Provide the (X, Y) coordinate of the cell's center where the given text is located.  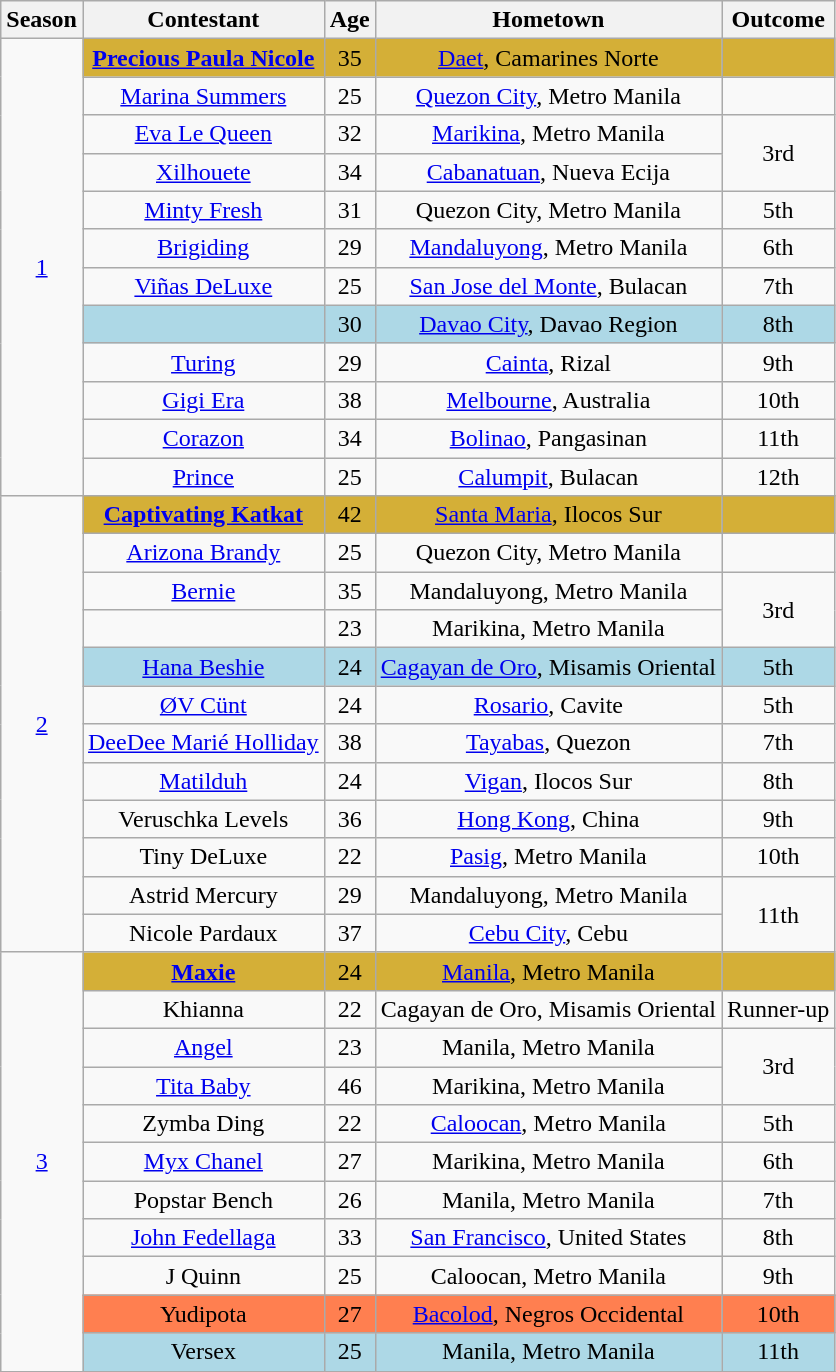
John Fedellaga (203, 1238)
Marina Summers (203, 96)
Versex (203, 1352)
Season (42, 20)
Prince (203, 477)
Rosario, Cavite (548, 705)
Runner-up (778, 1009)
Zymba Ding (203, 1124)
1 (42, 268)
Matilduh (203, 781)
Gigi Era (203, 400)
Veruschka Levels (203, 819)
DeeDee Marié Holliday (203, 743)
32 (350, 134)
Brigiding (203, 248)
Nicole Pardaux (203, 933)
31 (350, 210)
Myx Chanel (203, 1162)
12th (778, 477)
Khianna (203, 1009)
Hong Kong, China (548, 819)
Bolinao, Pangasinan (548, 438)
Captivating Katkat (203, 515)
Astrid Mercury (203, 895)
Outcome (778, 20)
Contestant (203, 20)
36 (350, 819)
46 (350, 1085)
3 (42, 1162)
Davao City, Davao Region (548, 324)
Vigan, Ilocos Sur (548, 781)
Yudipota (203, 1314)
Hana Beshie (203, 667)
Arizona Brandy (203, 553)
ØV Cünt (203, 705)
Angel (203, 1047)
Minty Fresh (203, 210)
Cainta, Rizal (548, 362)
Precious Paula Nicole (203, 58)
Tayabas, Quezon (548, 743)
37 (350, 933)
Pasig, Metro Manila (548, 857)
Eva Le Queen (203, 134)
26 (350, 1200)
2 (42, 724)
Age (350, 20)
Cebu City, Cebu (548, 933)
Popstar Bench (203, 1200)
Cabanatuan, Nueva Ecija (548, 172)
Turing (203, 362)
San Jose del Monte, Bulacan (548, 286)
J Quinn (203, 1276)
Hometown (548, 20)
Santa Maria, Ilocos Sur (548, 515)
Maxie (203, 971)
Calumpit, Bulacan (548, 477)
Corazon (203, 438)
30 (350, 324)
San Francisco, United States (548, 1238)
Bacolod, Negros Occidental (548, 1314)
33 (350, 1238)
42 (350, 515)
Daet, Camarines Norte (548, 58)
Xilhouete (203, 172)
Viñas DeLuxe (203, 286)
Bernie (203, 591)
Tiny DeLuxe (203, 857)
Melbourne, Australia (548, 400)
Tita Baby (203, 1085)
